Determine the [x, y] coordinate at the center of the cell enclosing the given text.  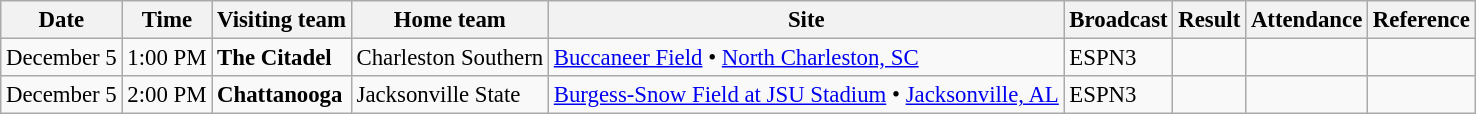
Site [806, 20]
Attendance [1307, 20]
Jacksonville State [450, 95]
Home team [450, 20]
2:00 PM [167, 95]
Time [167, 20]
Reference [1422, 20]
Visiting team [282, 20]
Chattanooga [282, 95]
The Citadel [282, 58]
Burgess-Snow Field at JSU Stadium • Jacksonville, AL [806, 95]
1:00 PM [167, 58]
Buccaneer Field • North Charleston, SC [806, 58]
Charleston Southern [450, 58]
Date [62, 20]
Result [1210, 20]
Broadcast [1118, 20]
